Determine the [x, y] coordinate at the center of the cell enclosing the given text.  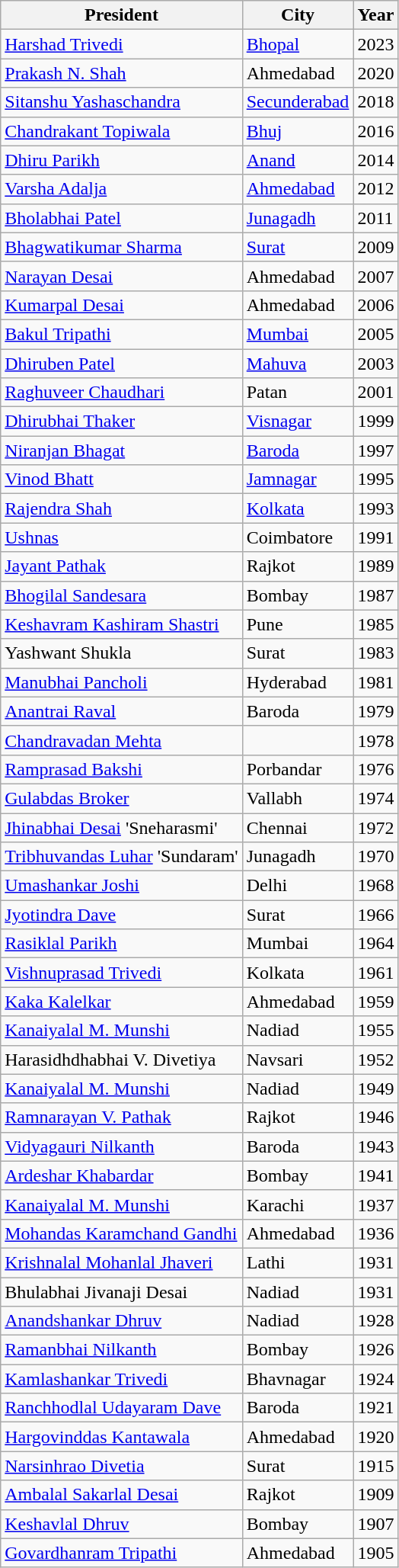
Bholabhai Patel [122, 218]
2018 [376, 102]
Jayant Pathak [122, 566]
Karachi [298, 1204]
Chandravadan Mehta [122, 740]
Rajendra Shah [122, 508]
Rasiklal Parikh [122, 944]
Patan [298, 393]
Bhogilal Sandesara [122, 595]
Govardhanram Tripathi [122, 1553]
1955 [376, 1031]
2012 [376, 189]
Vinod Bhatt [122, 479]
Jamnagar [298, 479]
Gulabdas Broker [122, 798]
Navsari [298, 1060]
1949 [376, 1089]
Sitanshu Yashaschandra [122, 102]
Dhiru Parikh [122, 160]
1976 [376, 769]
1970 [376, 857]
1907 [376, 1524]
1987 [376, 595]
Ushnas [122, 537]
2003 [376, 364]
1924 [376, 1379]
2011 [376, 218]
Year [376, 15]
Kumarpal Desai [122, 305]
Anantrai Raval [122, 711]
Ambalal Sakarlal Desai [122, 1495]
Raghuveer Chaudhari [122, 393]
1993 [376, 508]
Ramnarayan V. Pathak [122, 1117]
2023 [376, 44]
1999 [376, 422]
1946 [376, 1117]
1979 [376, 711]
Chandrakant Topiwala [122, 131]
Ardeshar Khabardar [122, 1175]
1997 [376, 451]
2020 [376, 73]
Kaka Kalelkar [122, 1002]
2016 [376, 131]
Vallabh [298, 798]
Ranchhodlal Udayaram Dave [122, 1408]
1964 [376, 944]
1909 [376, 1495]
Bakul Tripathi [122, 334]
Delhi [298, 886]
1926 [376, 1350]
Lathi [298, 1262]
1937 [376, 1204]
1989 [376, 566]
1968 [376, 886]
Yashwant Shukla [122, 653]
Bhopal [298, 44]
Jyotindra Dave [122, 915]
Bhuj [298, 131]
Umashankar Joshi [122, 886]
1995 [376, 479]
1978 [376, 740]
Prakash N. Shah [122, 73]
2014 [376, 160]
1991 [376, 537]
1915 [376, 1466]
Anand [298, 160]
Varsha Adalja [122, 189]
Krishnalal Mohanlal Jhaveri [122, 1262]
Pune [298, 624]
1943 [376, 1146]
1941 [376, 1175]
President [122, 15]
1928 [376, 1321]
Bhulabhai Jivanaji Desai [122, 1292]
Secunderabad [298, 102]
City [298, 15]
Keshavlal Dhruv [122, 1524]
1966 [376, 915]
Mahuva [298, 364]
Manubhai Pancholi [122, 682]
2007 [376, 276]
Ramanbhai Nilkanth [122, 1350]
1983 [376, 653]
Dhiruben Patel [122, 364]
Niranjan Bhagat [122, 451]
Ramprasad Bakshi [122, 769]
1936 [376, 1233]
Hyderabad [298, 682]
2001 [376, 393]
Dhirubhai Thaker [122, 422]
Harasidhdhabhai V. Divetiya [122, 1060]
Porbandar [298, 769]
2006 [376, 305]
1981 [376, 682]
Chennai [298, 827]
Kamlashankar Trivedi [122, 1379]
1921 [376, 1408]
Mohandas Karamchand Gandhi [122, 1233]
1961 [376, 973]
Hargovinddas Kantawala [122, 1437]
Anandshankar Dhruv [122, 1321]
Vishnuprasad Trivedi [122, 973]
Bhavnagar [298, 1379]
1920 [376, 1437]
Jhinabhai Desai 'Sneharasmi' [122, 827]
1972 [376, 827]
Visnagar [298, 422]
1959 [376, 1002]
1905 [376, 1553]
Keshavram Kashiram Shastri [122, 624]
2005 [376, 334]
Harshad Trivedi [122, 44]
1985 [376, 624]
1974 [376, 798]
Coimbatore [298, 537]
2009 [376, 247]
Narayan Desai [122, 276]
Tribhuvandas Luhar 'Sundaram' [122, 857]
Vidyagauri Nilkanth [122, 1146]
Bhagwatikumar Sharma [122, 247]
Narsinhrao Divetia [122, 1466]
1952 [376, 1060]
